Find where the given text appears and provide that cell's center as [X, Y] coordinate. 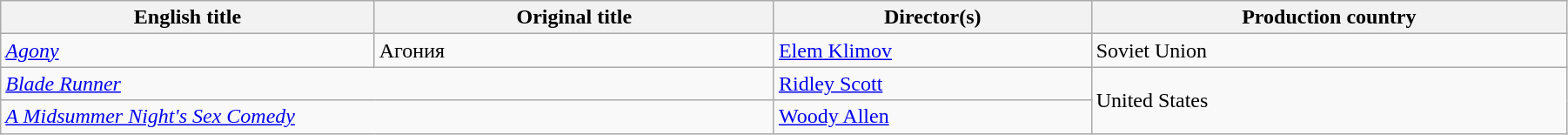
Soviet Union [1329, 51]
United States [1329, 100]
English title [188, 17]
Director(s) [933, 17]
Agony [188, 51]
Агония [574, 51]
Blade Runner [388, 84]
Elem Klimov [933, 51]
A Midsummer Night's Sex Comedy [388, 117]
Original title [574, 17]
Ridley Scott [933, 84]
Woody Allen [933, 117]
Production country [1329, 17]
